Output the (x, y) coordinate of the center of the cell containing the given text.  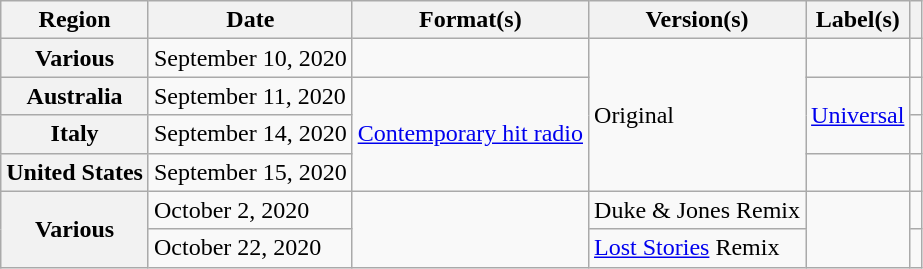
United States (75, 172)
September 11, 2020 (250, 96)
October 22, 2020 (250, 248)
Format(s) (470, 20)
October 2, 2020 (250, 210)
Lost Stories Remix (698, 248)
Contemporary hit radio (470, 134)
Universal (858, 115)
Original (698, 115)
September 10, 2020 (250, 58)
Label(s) (858, 20)
Italy (75, 134)
September 15, 2020 (250, 172)
Date (250, 20)
Version(s) (698, 20)
September 14, 2020 (250, 134)
Australia (75, 96)
Region (75, 20)
Duke & Jones Remix (698, 210)
